Scan for the cell matching the given text and deliver its (X, Y) coordinate at center. 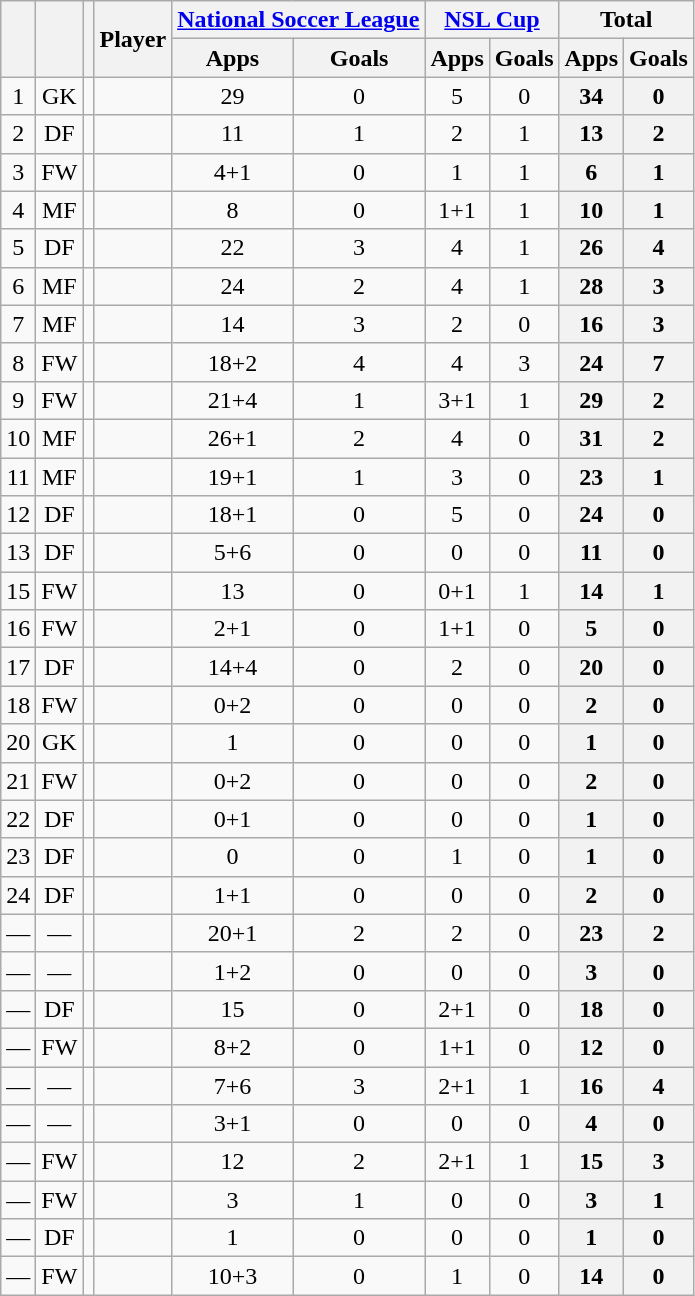
National Soccer League (298, 20)
4+1 (233, 172)
1+2 (233, 971)
Total (626, 20)
19+1 (233, 477)
21+4 (233, 400)
21 (18, 781)
8+2 (233, 1047)
5+6 (233, 553)
7+6 (233, 1085)
31 (591, 438)
28 (591, 286)
34 (591, 96)
9 (18, 400)
10+3 (233, 1276)
NSL Cup (492, 20)
18+1 (233, 515)
26+1 (233, 438)
17 (18, 667)
18+2 (233, 362)
Player (133, 39)
20+1 (233, 933)
14+4 (233, 667)
26 (591, 248)
